Find where the given text appears and provide that cell's center as (X, Y) coordinate. 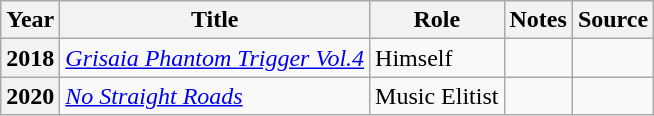
Music Elitist (437, 96)
Notes (538, 20)
Role (437, 20)
Himself (437, 58)
2018 (30, 58)
Grisaia Phantom Trigger Vol.4 (215, 58)
2020 (30, 96)
Title (215, 20)
Year (30, 20)
No Straight Roads (215, 96)
Source (612, 20)
